For the text-containing cell, return its midpoint in (x, y) coordinate format. 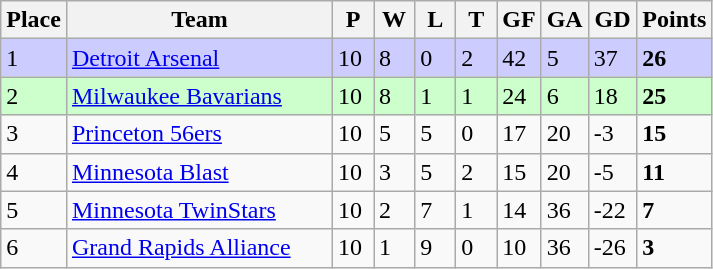
-22 (612, 210)
18 (612, 96)
14 (519, 210)
4 (34, 172)
P (354, 20)
GA (564, 20)
T (476, 20)
Grand Rapids Alliance (199, 248)
Milwaukee Bavarians (199, 96)
-5 (612, 172)
W (394, 20)
Princeton 56ers (199, 134)
GD (612, 20)
9 (436, 248)
37 (612, 58)
17 (519, 134)
26 (674, 58)
11 (674, 172)
Points (674, 20)
Place (34, 20)
42 (519, 58)
Minnesota Blast (199, 172)
-26 (612, 248)
Detroit Arsenal (199, 58)
-3 (612, 134)
L (436, 20)
Minnesota TwinStars (199, 210)
24 (519, 96)
25 (674, 96)
GF (519, 20)
Team (199, 20)
